Detect which cell encompasses the target text, then output its (x, y) center coordinate. 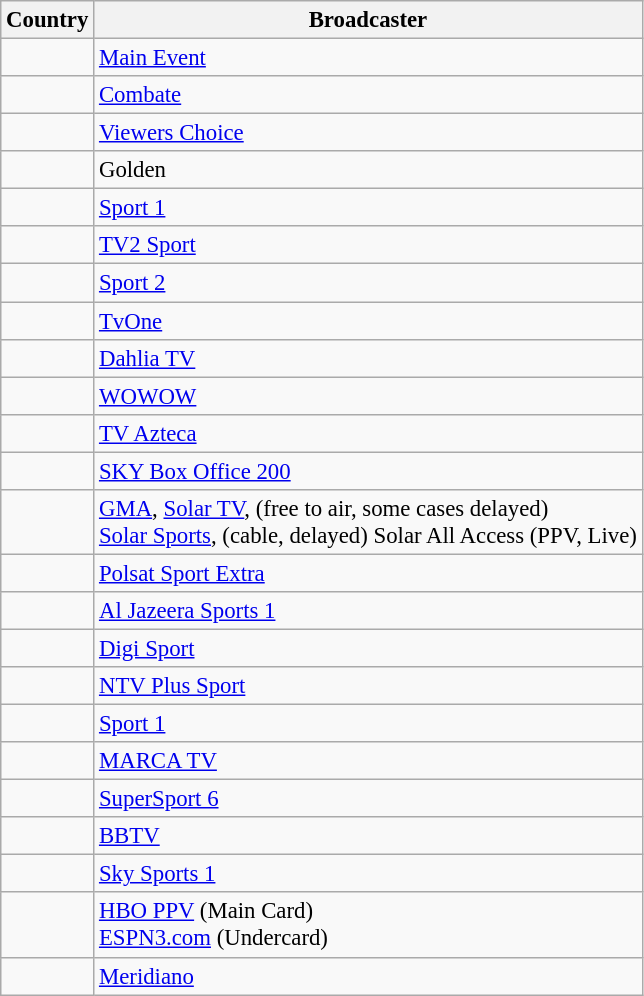
SuperSport 6 (368, 799)
Broadcaster (368, 20)
GMA, Solar TV, (free to air, some cases delayed)Solar Sports, (cable, delayed) Solar All Access (PPV, Live) (368, 522)
MARCA TV (368, 761)
Sky Sports 1 (368, 874)
Golden (368, 170)
Al Jazeera Sports 1 (368, 611)
HBO PPV (Main Card)ESPN3.com (Undercard) (368, 926)
TvOne (368, 321)
Main Event (368, 58)
Sport 2 (368, 283)
TV2 Sport (368, 245)
Meridiano (368, 976)
BBTV (368, 836)
Polsat Sport Extra (368, 573)
TV Azteca (368, 433)
Combate (368, 95)
Viewers Choice (368, 133)
Digi Sport (368, 648)
NTV Plus Sport (368, 686)
WOWOW (368, 396)
Dahlia TV (368, 358)
SKY Box Office 200 (368, 471)
Country (48, 20)
